Scan for the cell matching the given text and deliver its (x, y) coordinate at center. 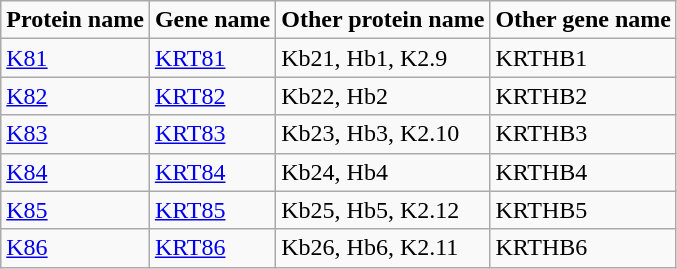
K83 (76, 134)
KRT82 (212, 96)
K82 (76, 96)
Protein name (76, 20)
Gene name (212, 20)
KRTHB6 (584, 248)
KRT84 (212, 172)
KRTHB1 (584, 58)
KRT86 (212, 248)
Kb22, Hb2 (383, 96)
Kb26, Hb6, K2.11 (383, 248)
Kb24, Hb4 (383, 172)
KRTHB3 (584, 134)
KRTHB4 (584, 172)
Other protein name (383, 20)
KRT85 (212, 210)
KRTHB5 (584, 210)
Kb25, Hb5, K2.12 (383, 210)
K86 (76, 248)
KRT83 (212, 134)
K81 (76, 58)
K85 (76, 210)
Kb23, Hb3, K2.10 (383, 134)
KRT81 (212, 58)
Other gene name (584, 20)
Kb21, Hb1, K2.9 (383, 58)
K84 (76, 172)
KRTHB2 (584, 96)
